From the cell containing the given text, extract its center point as [X, Y] coordinate. 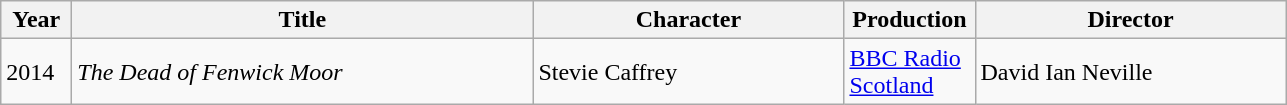
2014 [36, 72]
David Ian Neville [1130, 72]
BBC Radio Scotland [910, 72]
Title [302, 20]
Year [36, 20]
Production [910, 20]
The Dead of Fenwick Moor [302, 72]
Character [688, 20]
Director [1130, 20]
Stevie Caffrey [688, 72]
